Find where the given text appears and provide that cell's center as [x, y] coordinate. 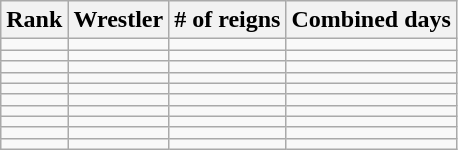
Rank [34, 20]
Wrestler [118, 20]
# of reigns [228, 20]
Combined days [371, 20]
